Determine the (x, y) coordinate at the center of the cell enclosing the given text.  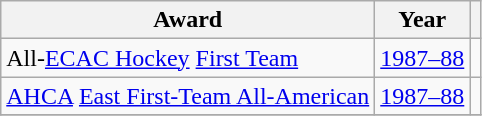
Award (188, 20)
All-ECAC Hockey First Team (188, 58)
Year (422, 20)
AHCA East First-Team All-American (188, 96)
